Pinpoint the cell where the given text exists, returning its (X, Y) midpoint coordinate. 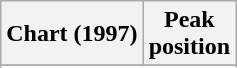
Chart (1997) (72, 34)
Peakposition (189, 34)
